Return (X, Y) of the center of cell containing provided text 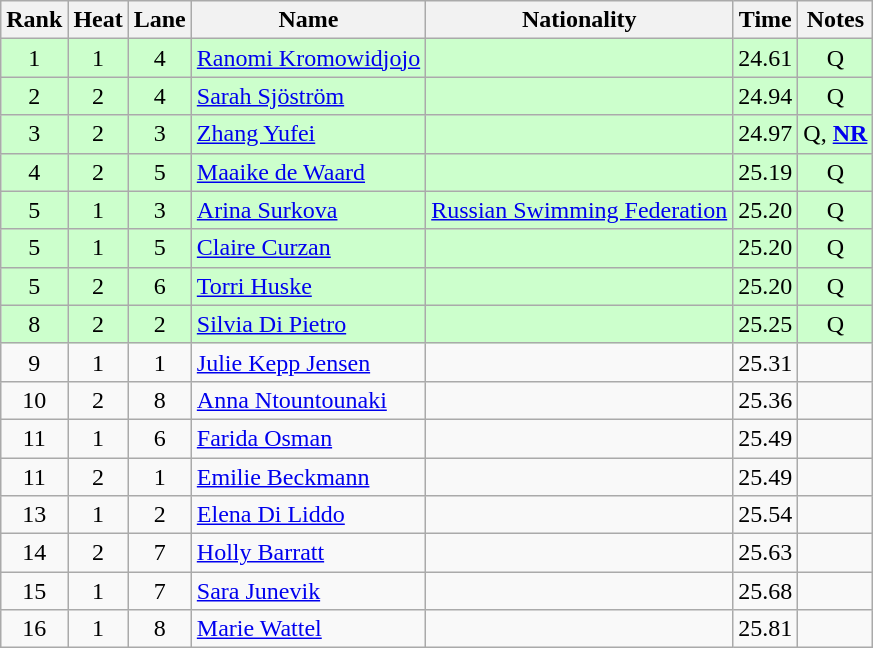
Silvia Di Pietro (308, 324)
Holly Barratt (308, 553)
Arina Surkova (308, 210)
Anna Ntountounaki (308, 400)
24.94 (766, 96)
25.81 (766, 629)
Heat (98, 20)
Rank (34, 20)
Q, NR (836, 134)
Ranomi Kromowidjojo (308, 58)
Farida Osman (308, 438)
Nationality (580, 20)
25.19 (766, 172)
Elena Di Liddo (308, 515)
Zhang Yufei (308, 134)
15 (34, 591)
Lane (160, 20)
10 (34, 400)
25.25 (766, 324)
Julie Kepp Jensen (308, 362)
Maaike de Waard (308, 172)
Claire Curzan (308, 248)
Sarah Sjöström (308, 96)
14 (34, 553)
16 (34, 629)
Time (766, 20)
25.63 (766, 553)
25.68 (766, 591)
Russian Swimming Federation (580, 210)
Emilie Beckmann (308, 477)
13 (34, 515)
Name (308, 20)
25.31 (766, 362)
Torri Huske (308, 286)
Sara Junevik (308, 591)
25.54 (766, 515)
Notes (836, 20)
Marie Wattel (308, 629)
24.61 (766, 58)
25.36 (766, 400)
24.97 (766, 134)
9 (34, 362)
